Find where the given text appears and provide that cell's center as (x, y) coordinate. 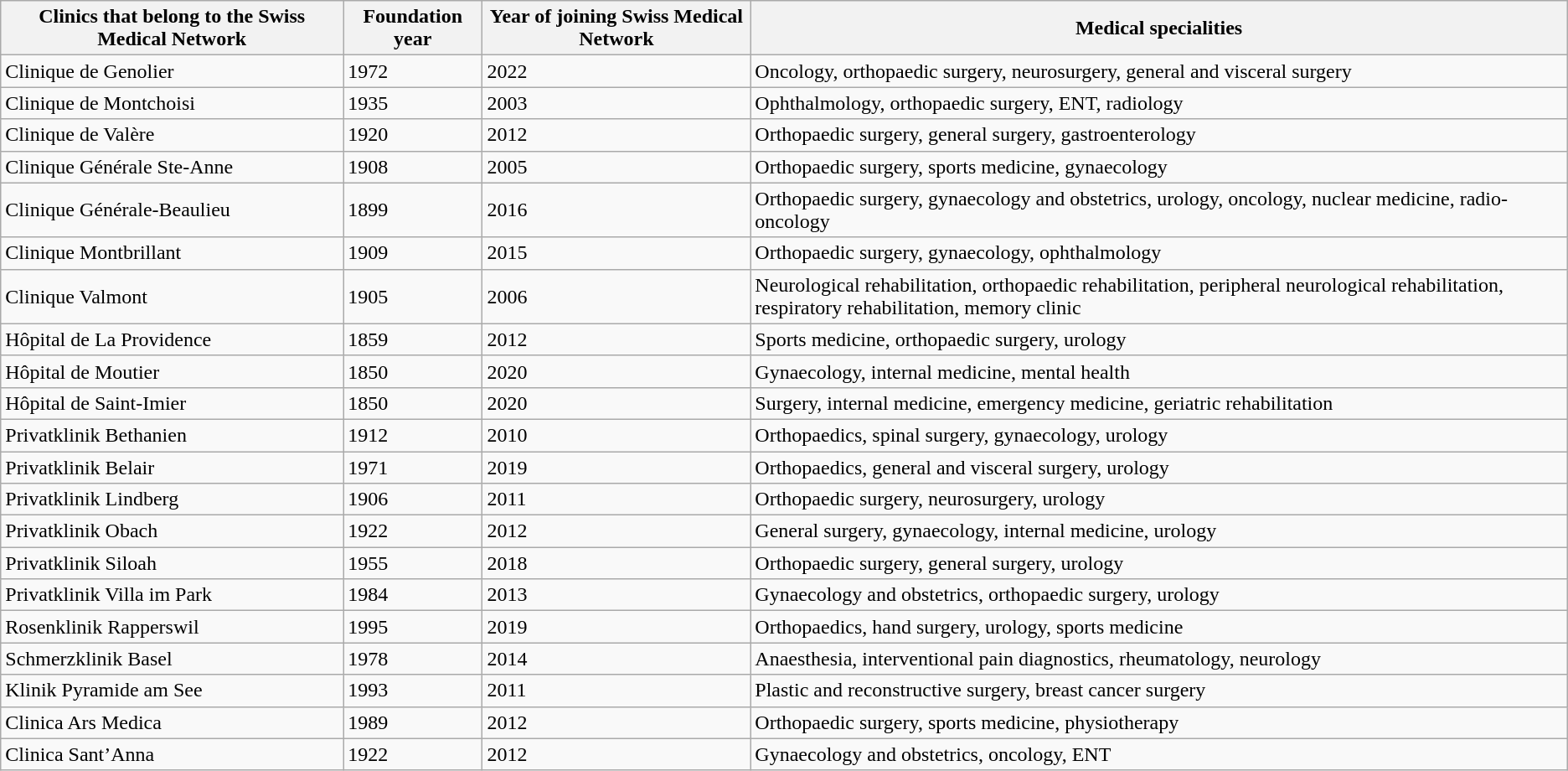
Year of joining Swiss Medical Network (616, 28)
Orthopaedic surgery, general surgery, gastroenterology (1159, 135)
Rosenklinik Rapperswil (173, 627)
2010 (616, 435)
Clinique de Valère (173, 135)
1909 (413, 253)
Clinique de Montchoisi (173, 103)
Anaesthesia, interventional pain diagnostics, rheumatology, neurology (1159, 659)
Schmerzklinik Basel (173, 659)
Hôpital de Saint-Imier (173, 403)
Clinique Générale Ste-Anne (173, 167)
Plastic and reconstructive surgery, breast cancer surgery (1159, 691)
Orthopaedic surgery, sports medicine, gynaecology (1159, 167)
1935 (413, 103)
2022 (616, 71)
Gynaecology and obstetrics, orthopaedic surgery, urology (1159, 595)
Hôpital de La Providence (173, 339)
Privatklinik Siloah (173, 563)
Clinica Ars Medica (173, 722)
Privatklinik Bethanien (173, 435)
2006 (616, 297)
1899 (413, 210)
Hôpital de Moutier (173, 371)
1978 (413, 659)
Privatklinik Lindberg (173, 499)
1908 (413, 167)
Orthopaedic surgery, general surgery, urology (1159, 563)
1920 (413, 135)
2005 (616, 167)
2018 (616, 563)
Clinique de Genolier (173, 71)
Oncology, orthopaedic surgery, neurosurgery, general and visceral surgery (1159, 71)
Clinique Montbrillant (173, 253)
Medical specialities (1159, 28)
Orthopaedic surgery, sports medicine, physiotherapy (1159, 722)
1905 (413, 297)
Neurological rehabilitation, orthopaedic rehabilitation, peripheral neurological rehabilitation, respiratory rehabilitation, memory clinic (1159, 297)
1955 (413, 563)
General surgery, gynaecology, internal medicine, urology (1159, 531)
Clinique Valmont (173, 297)
1859 (413, 339)
Privatklinik Obach (173, 531)
2014 (616, 659)
Orthopaedic surgery, gynaecology and obstetrics, urology, oncology, nuclear medicine, radio-oncology (1159, 210)
Privatklinik Villa im Park (173, 595)
2003 (616, 103)
1972 (413, 71)
2015 (616, 253)
Orthopaedics, spinal surgery, gynaecology, urology (1159, 435)
1993 (413, 691)
Orthopaedics, hand surgery, urology, sports medicine (1159, 627)
Surgery, internal medicine, emergency medicine, geriatric rehabilitation (1159, 403)
Orthopaedics, general and visceral surgery, urology (1159, 467)
1984 (413, 595)
Gynaecology and obstetrics, oncology, ENT (1159, 754)
Ophthalmology, orthopaedic surgery, ENT, radiology (1159, 103)
Clinica Sant’Anna (173, 754)
1912 (413, 435)
Privatklinik Belair (173, 467)
1995 (413, 627)
2013 (616, 595)
Gynaecology, internal medicine, mental health (1159, 371)
2016 (616, 210)
1906 (413, 499)
1989 (413, 722)
1971 (413, 467)
Orthopaedic surgery, gynaecology, ophthalmology (1159, 253)
Clinics that belong to the Swiss Medical Network (173, 28)
Foundation year (413, 28)
Orthopaedic surgery, neurosurgery, urology (1159, 499)
Clinique Générale-Beaulieu (173, 210)
Klinik Pyramide am See (173, 691)
Sports medicine, orthopaedic surgery, urology (1159, 339)
